Detect which cell encompasses the target text, then output its [X, Y] center coordinate. 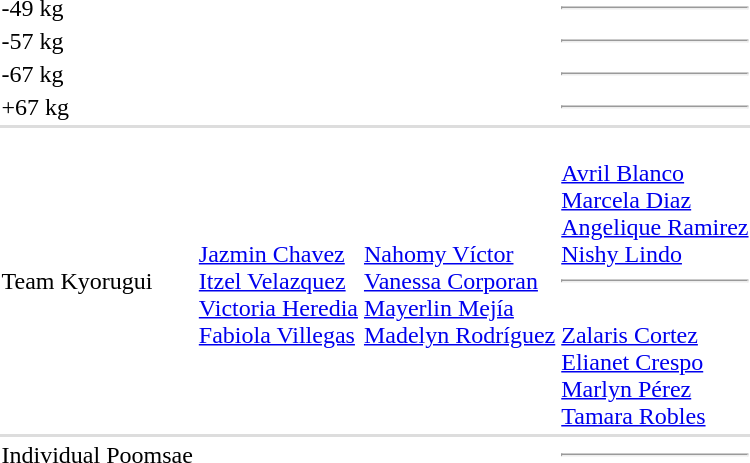
-57 kg [97, 41]
Nahomy VíctorVanessa CorporanMayerlin MejíaMadelyn Rodríguez [459, 281]
-67 kg [97, 74]
Team Kyorugui [97, 281]
Jazmin ChavezItzel VelazquezVictoria HerediaFabiola Villegas [278, 281]
Avril BlancoMarcela DiazAngelique RamirezNishy LindoZalaris CortezElianet CrespoMarlyn PérezTamara Robles [655, 281]
+67 kg [97, 107]
